Return the (x, y) coordinate for the center point of the cell that contains the specified text.  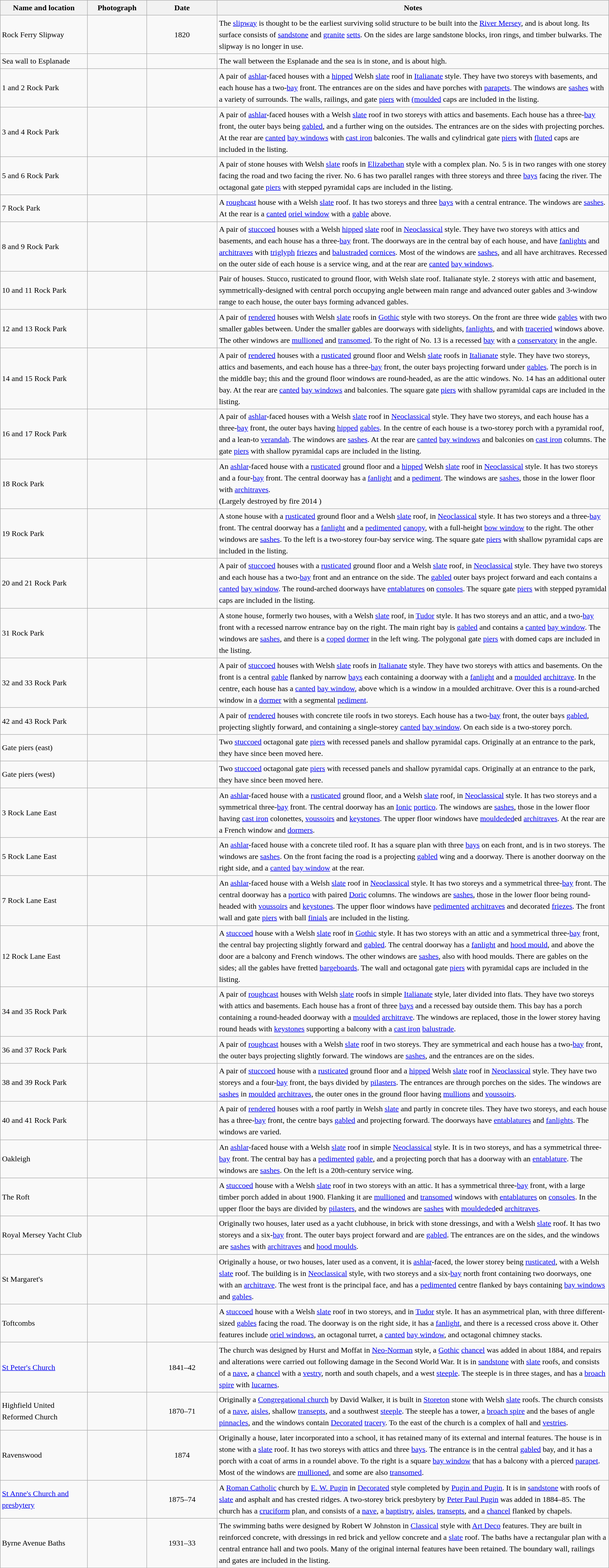
38 and 39 Rock Park (44, 1082)
Notes (413, 8)
12 Rock Lane East (44, 956)
Photograph (117, 8)
14 and 15 Rock Park (44, 378)
5 and 6 Rock Park (44, 176)
St Margaret's (44, 1279)
Gate piers (west) (44, 774)
Ravenswood (44, 1455)
1820 (182, 35)
Rock Ferry Slipway (44, 35)
7 Rock Lane East (44, 901)
7 Rock Park (44, 208)
3 and 4 Rock Park (44, 132)
3 Rock Lane East (44, 813)
St Anne's Church and presbytery (44, 1499)
40 and 41 Rock Park (44, 1120)
10 and 11 Rock Park (44, 290)
Gate piers (east) (44, 748)
Royal Mersey Yacht Club (44, 1235)
Oakleigh (44, 1159)
St Peter's Church (44, 1367)
5 Rock Lane East (44, 856)
18 Rock Park (44, 484)
Sea wall to Esplanade (44, 61)
42 and 43 Rock Park (44, 721)
36 and 37 Rock Park (44, 1050)
Toftcombs (44, 1323)
19 Rock Park (44, 533)
The Roft (44, 1197)
34 and 35 Rock Park (44, 1012)
1870–71 (182, 1411)
32 and 33 Rock Park (44, 683)
Date (182, 8)
1 and 2 Rock Park (44, 88)
1875–74 (182, 1499)
1841–42 (182, 1367)
16 and 17 Rock Park (44, 434)
12 and 13 Rock Park (44, 329)
Highfield United Reformed Church (44, 1411)
31 Rock Park (44, 633)
1931–33 (182, 1543)
Byrne Avenue Baths (44, 1543)
Name and location (44, 8)
1874 (182, 1455)
20 and 21 Rock Park (44, 584)
8 and 9 Rock Park (44, 247)
The wall between the Esplanade and the sea is in stone, and is about high. (413, 61)
